Pinpoint the cell where the given text exists, returning its [x, y] midpoint coordinate. 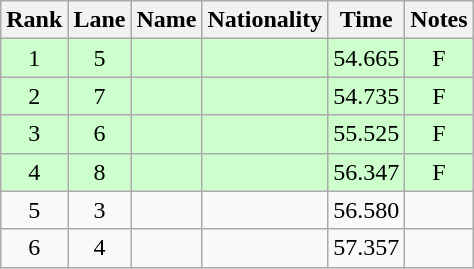
Time [366, 20]
Nationality [265, 20]
56.347 [366, 172]
8 [100, 172]
Rank [34, 20]
54.735 [366, 96]
Notes [439, 20]
1 [34, 58]
56.580 [366, 210]
7 [100, 96]
Name [166, 20]
55.525 [366, 134]
57.357 [366, 248]
2 [34, 96]
54.665 [366, 58]
Lane [100, 20]
